For the text-containing cell, return its midpoint in [x, y] coordinate format. 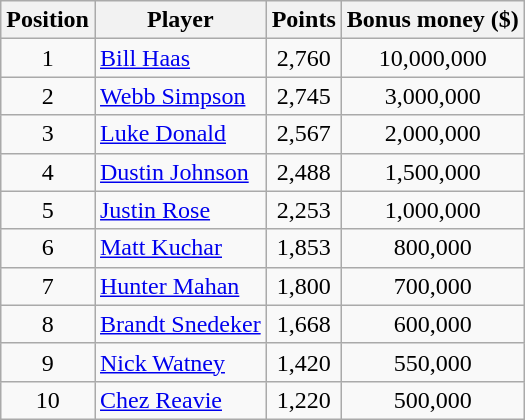
4 [48, 172]
3,000,000 [432, 96]
1 [48, 58]
3 [48, 134]
Bill Haas [180, 58]
5 [48, 210]
Player [180, 20]
1,800 [304, 286]
Hunter Mahan [180, 286]
1,000,000 [432, 210]
10 [48, 400]
2 [48, 96]
1,668 [304, 324]
Points [304, 20]
2,745 [304, 96]
8 [48, 324]
2,253 [304, 210]
1,220 [304, 400]
Dustin Johnson [180, 172]
2,760 [304, 58]
Webb Simpson [180, 96]
Chez Reavie [180, 400]
9 [48, 362]
1,853 [304, 248]
2,000,000 [432, 134]
Nick Watney [180, 362]
500,000 [432, 400]
Luke Donald [180, 134]
550,000 [432, 362]
2,567 [304, 134]
2,488 [304, 172]
Brandt Snedeker [180, 324]
1,420 [304, 362]
Bonus money ($) [432, 20]
800,000 [432, 248]
10,000,000 [432, 58]
7 [48, 286]
Position [48, 20]
1,500,000 [432, 172]
700,000 [432, 286]
Justin Rose [180, 210]
600,000 [432, 324]
Matt Kuchar [180, 248]
6 [48, 248]
